Capture the cell that displays the provided text and extract its (X, Y) central coordinate. 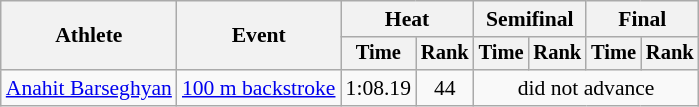
Heat (408, 19)
44 (445, 88)
100 m backstroke (259, 88)
did not advance (586, 88)
Event (259, 36)
Anahit Barseghyan (89, 88)
Semifinal (530, 19)
Athlete (89, 36)
Final (642, 19)
1:08.19 (378, 88)
